Capture the cell that displays the provided text and extract its (x, y) central coordinate. 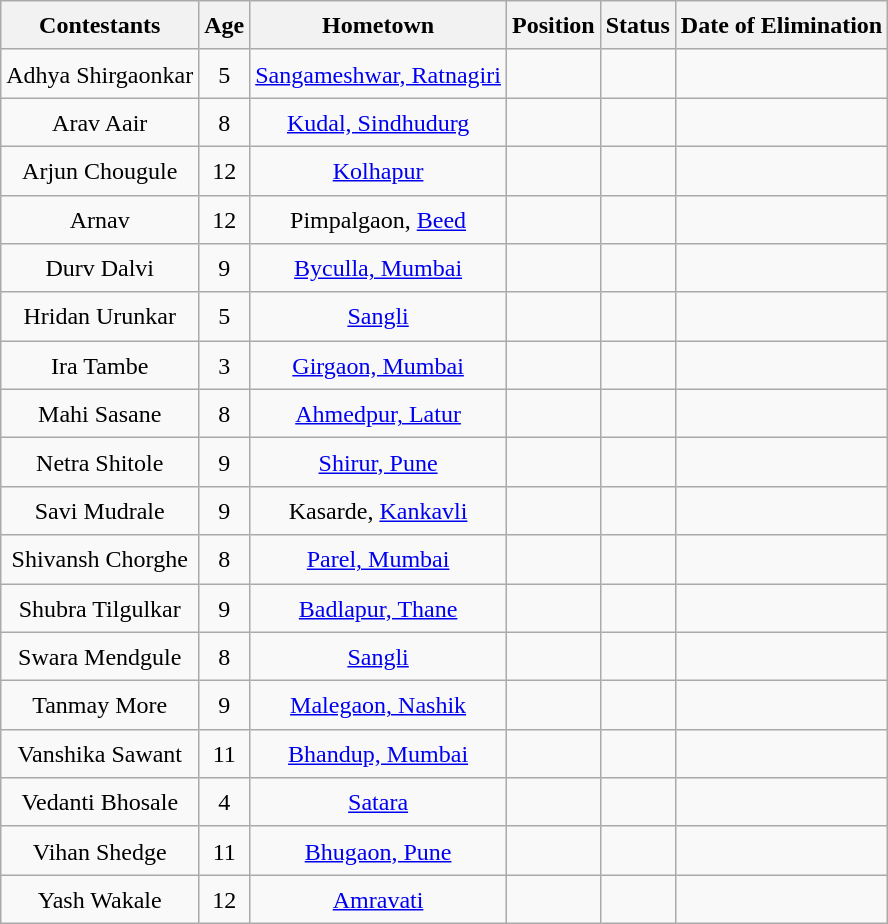
Bhandup, Mumbai (378, 754)
Durv Dalvi (100, 268)
Shivansh Chorghe (100, 560)
Arav Aair (100, 122)
Arnav (100, 220)
Badlapur, Thane (378, 608)
4 (224, 802)
Kudal, Sindhudurg (378, 122)
Hridan Urunkar (100, 316)
Yash Wakale (100, 900)
Bhugaon, Pune (378, 850)
Pimpalgaon, Beed (378, 220)
Ira Tambe (100, 366)
Savi Mudrale (100, 510)
Sangameshwar, Ratnagiri (378, 74)
Adhya Shirgaonkar (100, 74)
Ahmedpur, Latur (378, 414)
Satara (378, 802)
Girgaon, Mumbai (378, 366)
Swara Mendgule (100, 656)
Kasarde, Kankavli (378, 510)
Hometown (378, 26)
Netra Shitole (100, 462)
Kolhapur (378, 170)
3 (224, 366)
Vanshika Sawant (100, 754)
Shubra Tilgulkar (100, 608)
Vedanti Bhosale (100, 802)
Malegaon, Nashik (378, 706)
Date of Elimination (781, 26)
Parel, Mumbai (378, 560)
Byculla, Mumbai (378, 268)
Position (553, 26)
Shirur, Pune (378, 462)
Amravati (378, 900)
Mahi Sasane (100, 414)
Tanmay More (100, 706)
Vihan Shedge (100, 850)
Arjun Chougule (100, 170)
Contestants (100, 26)
Age (224, 26)
Status (638, 26)
